Scan for the cell matching the given text and deliver its [x, y] coordinate at center. 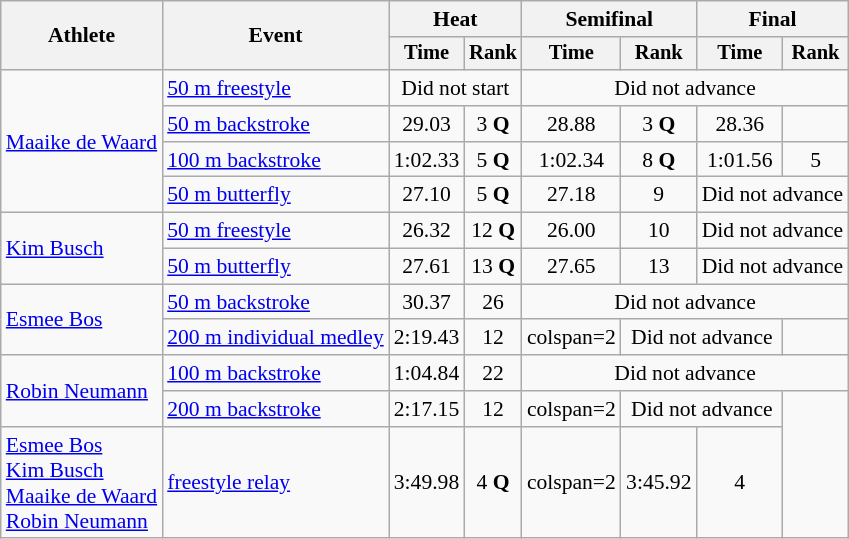
Kim Busch [82, 248]
3:45.92 [659, 483]
27.65 [572, 267]
Did not start [456, 88]
1:02.34 [572, 160]
5 [816, 160]
26.00 [572, 231]
4 [740, 483]
Maaike de Waard [82, 141]
13 Q [493, 267]
10 [659, 231]
1:02.33 [426, 160]
22 [493, 373]
12 Q [493, 231]
27.10 [426, 195]
2:19.43 [426, 338]
29.03 [426, 124]
4 Q [493, 483]
26 [493, 302]
27.61 [426, 267]
8 Q [659, 160]
30.37 [426, 302]
200 m backstroke [276, 409]
27.18 [572, 195]
Robin Neumann [82, 390]
1:04.84 [426, 373]
freestyle relay [276, 483]
2:17.15 [426, 409]
Semifinal [610, 19]
Esmee Bos [82, 320]
28.36 [740, 124]
Final [773, 19]
1:01.56 [740, 160]
Event [276, 36]
200 m individual medley [276, 338]
28.88 [572, 124]
26.32 [426, 231]
13 [659, 267]
3:49.98 [426, 483]
Athlete [82, 36]
Heat [456, 19]
9 [659, 195]
Esmee BosKim BuschMaaike de WaardRobin Neumann [82, 483]
